Return the (X, Y) coordinate for the center point of the cell that contains the specified text.  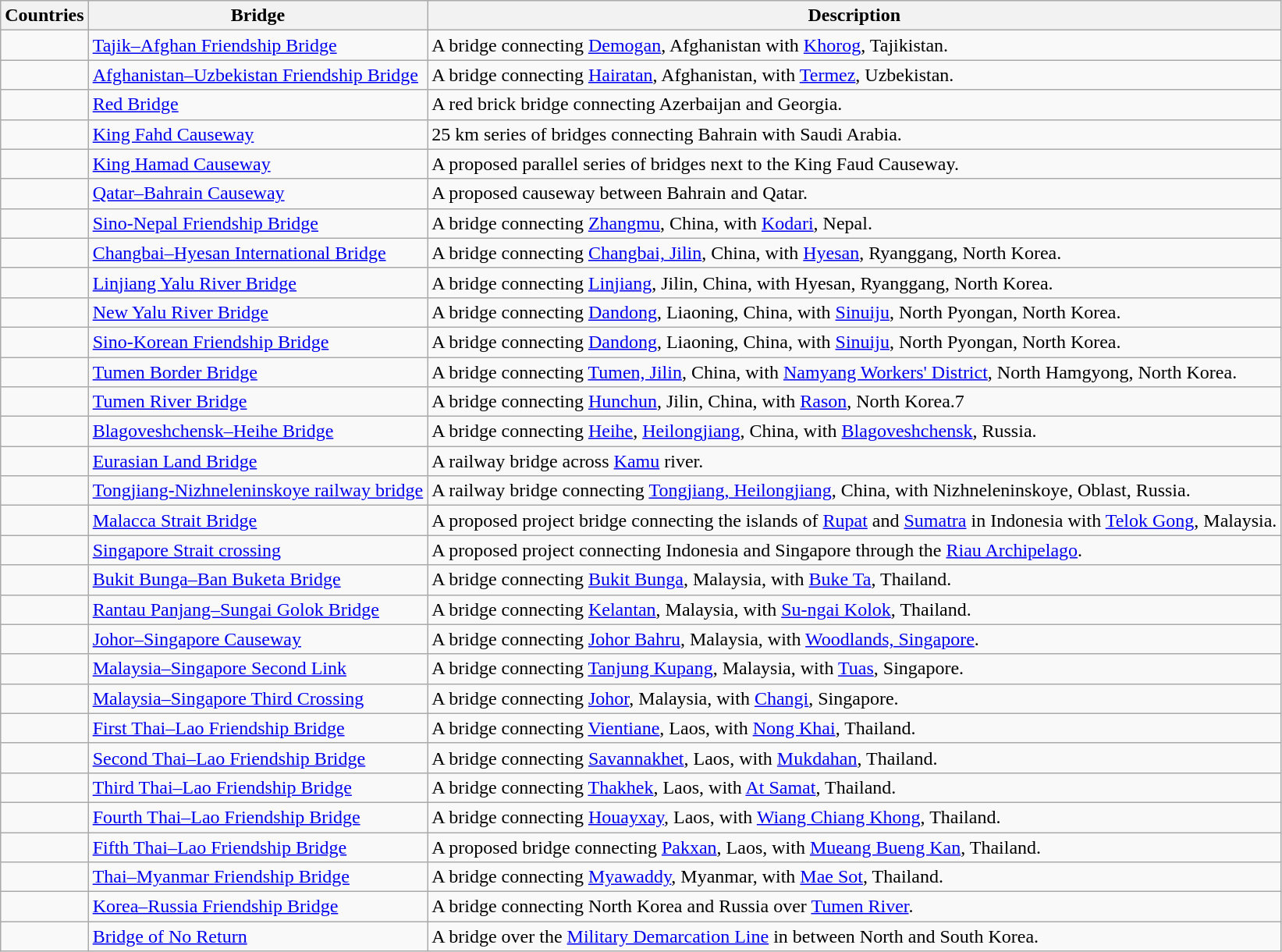
Second Thai–Lao Friendship Bridge (257, 758)
A railway bridge connecting Tongjiang, Heilongjiang, China, with Nizhneleninskoye, Oblast, Russia. (854, 491)
A bridge connecting Tanjung Kupang, Malaysia, with Tuas, Singapore. (854, 669)
A bridge connecting Kelantan, Malaysia, with Su-ngai Kolok, Thailand. (854, 609)
A bridge connecting Hairatan, Afghanistan, with Termez, Uzbekistan. (854, 75)
Fifth Thai–Lao Friendship Bridge (257, 847)
A bridge connecting Tumen, Jilin, China, with Namyang Workers' District, North Hamgyong, North Korea. (854, 372)
A bridge connecting Zhangmu, China, with Kodari, Nepal. (854, 223)
Red Bridge (257, 105)
King Hamad Causeway (257, 164)
A proposed causeway between Bahrain and Qatar. (854, 194)
Sino-Nepal Friendship Bridge (257, 223)
25 km series of bridges connecting Bahrain with Saudi Arabia. (854, 134)
Singapore Strait crossing (257, 550)
A bridge connecting North Korea and Russia over Tumen River. (854, 907)
Afghanistan–Uzbekistan Friendship Bridge (257, 75)
A bridge connecting Changbai, Jilin, China, with Hyesan, Ryanggang, North Korea. (854, 253)
First Thai–Lao Friendship Bridge (257, 728)
A bridge connecting Savannakhet, Laos, with Mukdahan, Thailand. (854, 758)
A bridge connecting Vientiane, Laos, with Nong Khai, Thailand. (854, 728)
Linjiang Yalu River Bridge (257, 282)
Third Thai–Lao Friendship Bridge (257, 787)
Bukit Bunga–Ban Buketa Bridge (257, 580)
A bridge connecting Myawaddy, Myanmar, with Mae Sot, Thailand. (854, 877)
Bridge of No Return (257, 936)
A bridge connecting Demogan, Afghanistan with Khorog, Tajikistan. (854, 45)
A bridge connecting Johor Bahru, Malaysia, with Woodlands, Singapore. (854, 639)
A bridge connecting Johor, Malaysia, with Changi, Singapore. (854, 698)
A bridge connecting Bukit Bunga, Malaysia, with Buke Ta, Thailand. (854, 580)
Sino-Korean Friendship Bridge (257, 342)
Tongjiang-Nizhneleninskoye railway bridge (257, 491)
Rantau Panjang–Sungai Golok Bridge (257, 609)
A proposed parallel series of bridges next to the King Faud Causeway. (854, 164)
A bridge connecting Heihe, Heilongjiang, China, with Blagoveshchensk, Russia. (854, 432)
Fourth Thai–Lao Friendship Bridge (257, 817)
A bridge connecting Hunchun, Jilin, China, with Rason, North Korea.7 (854, 402)
A proposed project connecting Indonesia and Singapore through the Riau Archipelago. (854, 550)
A proposed bridge connecting Pakxan, Laos, with Mueang Bueng Kan, Thailand. (854, 847)
Changbai–Hyesan International Bridge (257, 253)
Malacca Strait Bridge (257, 520)
Johor–Singapore Causeway (257, 639)
A bridge connecting Linjiang, Jilin, China, with Hyesan, Ryanggang, North Korea. (854, 282)
Malaysia–Singapore Second Link (257, 669)
A bridge connecting Thakhek, Laos, with At Samat, Thailand. (854, 787)
Tumen River Bridge (257, 402)
Description (854, 16)
Eurasian Land Bridge (257, 461)
Qatar–Bahrain Causeway (257, 194)
King Fahd Causeway (257, 134)
Bridge (257, 16)
A proposed project bridge connecting the islands of Rupat and Sumatra in Indonesia with Telok Gong, Malaysia. (854, 520)
A bridge connecting Houayxay, Laos, with Wiang Chiang Khong, Thailand. (854, 817)
New Yalu River Bridge (257, 312)
Tumen Border Bridge (257, 372)
Countries (44, 16)
Tajik–Afghan Friendship Bridge (257, 45)
Korea–Russia Friendship Bridge (257, 907)
Blagoveshchensk–Heihe Bridge (257, 432)
Malaysia–Singapore Third Crossing (257, 698)
A red brick bridge connecting Azerbaijan and Georgia. (854, 105)
A bridge over the Military Demarcation Line in between North and South Korea. (854, 936)
Thai–Myanmar Friendship Bridge (257, 877)
A railway bridge across Kamu river. (854, 461)
